Output the [X, Y] coordinate of the center of the cell containing the given text.  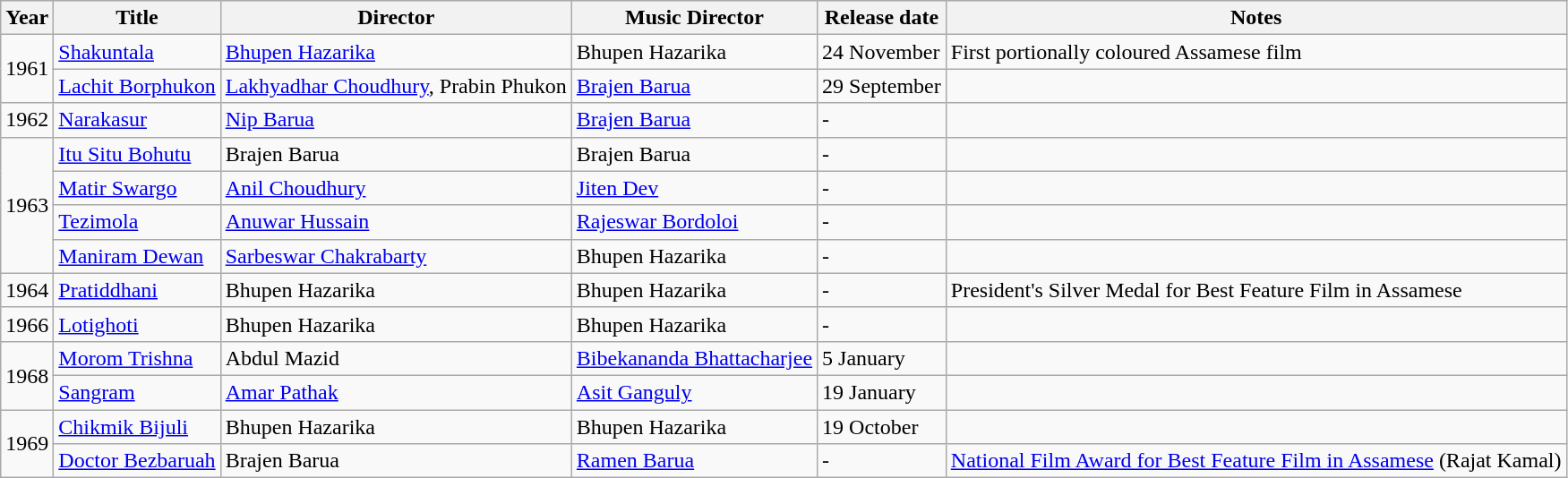
Lakhyadhar Choudhury, Prabin Phukon [396, 86]
Maniram Dewan [137, 256]
Abdul Mazid [396, 358]
19 October [882, 427]
1969 [27, 444]
Anuwar Hussain [396, 222]
Doctor Bezbaruah [137, 461]
Sarbeswar Chakrabarty [396, 256]
Nip Barua [396, 120]
Notes [1255, 18]
Director [396, 18]
Matir Swargo [137, 188]
First portionally coloured Assamese film [1255, 52]
Ramen Barua [694, 461]
24 November [882, 52]
Lotighoti [137, 324]
Shakuntala [137, 52]
Bibekananda Bhattacharjee [694, 358]
Jiten Dev [694, 188]
Year [27, 18]
5 January [882, 358]
Lachit Borphukon [137, 86]
Anil Choudhury [396, 188]
19 January [882, 392]
1966 [27, 324]
1961 [27, 69]
Pratiddhani [137, 290]
Morom Trishna [137, 358]
Asit Ganguly [694, 392]
Itu Situ Bohutu [137, 154]
Amar Pathak [396, 392]
President's Silver Medal for Best Feature Film in Assamese [1255, 290]
Tezimola [137, 222]
Title [137, 18]
Sangram [137, 392]
Rajeswar Bordoloi [694, 222]
Chikmik Bijuli [137, 427]
29 September [882, 86]
National Film Award for Best Feature Film in Assamese (Rajat Kamal) [1255, 461]
1962 [27, 120]
1964 [27, 290]
Release date [882, 18]
Narakasur [137, 120]
1968 [27, 375]
Music Director [694, 18]
1963 [27, 205]
